From the cell containing the given text, extract its center point as (x, y) coordinate. 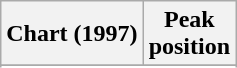
Chart (1997) (72, 34)
Peakposition (189, 34)
